From the cell containing the given text, extract its center point as [X, Y] coordinate. 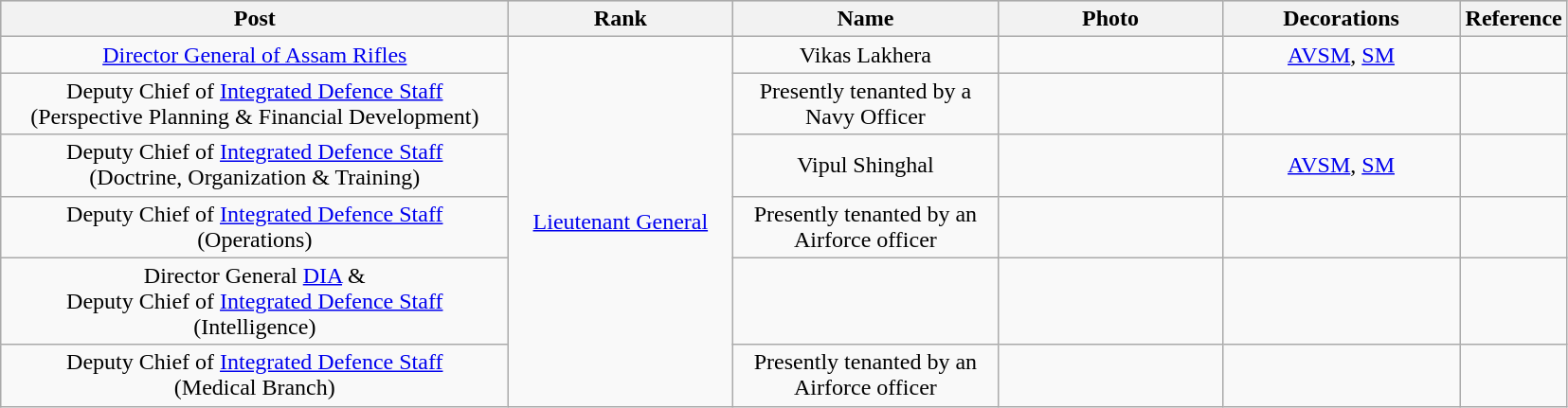
Rank [621, 19]
Deputy Chief of Integrated Defence Staff (Doctrine, Organization & Training) [255, 165]
Presently tenanted by a Navy Officer [866, 104]
Lieutenant General [621, 222]
Deputy Chief of Integrated Defence Staff (Medical Branch) [255, 375]
Director General of Assam Rifles [255, 55]
Deputy Chief of Integrated Defence Staff (Perspective Planning & Financial Development) [255, 104]
Deputy Chief of Integrated Defence Staff (Operations) [255, 227]
Reference [1514, 19]
Vipul Shinghal [866, 165]
Decorations [1342, 19]
Vikas Lakhera [866, 55]
Photo [1110, 19]
Director General DIA & Deputy Chief of Integrated Defence Staff(Intelligence) [255, 301]
Post [255, 19]
Name [866, 19]
